Return [X, Y] of the center of cell containing provided text 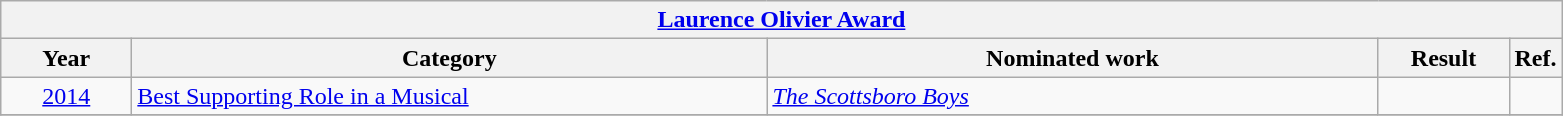
Best Supporting Role in a Musical [450, 96]
Year [66, 58]
Result [1444, 58]
Category [450, 58]
Laurence Olivier Award [782, 20]
2014 [66, 96]
The Scottsboro Boys [1072, 96]
Ref. [1536, 58]
Nominated work [1072, 58]
